Determine the [x, y] coordinate at the center of the cell enclosing the given text.  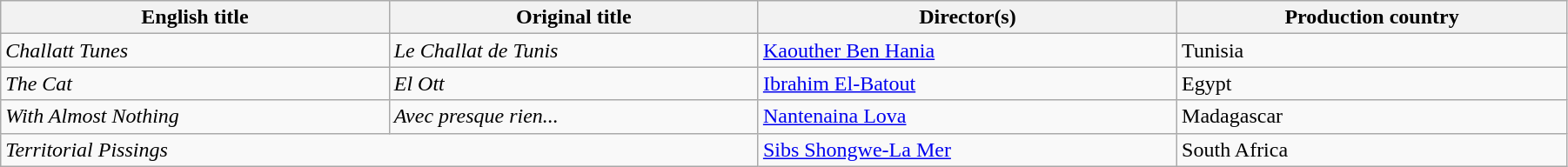
Ibrahim El-Batout [968, 83]
Le Challat de Tunis [573, 50]
English title [195, 17]
Avec presque rien... [573, 117]
El Ott [573, 83]
Production country [1372, 17]
Territorial Pissings [379, 150]
Challatt Tunes [195, 50]
Original title [573, 17]
Director(s) [968, 17]
South Africa [1372, 150]
The Cat [195, 83]
Egypt [1372, 83]
Kaouther Ben Hania [968, 50]
Tunisia [1372, 50]
With Almost Nothing [195, 117]
Madagascar [1372, 117]
Nantenaina Lova [968, 117]
Sibs Shongwe-La Mer [968, 150]
